Search for the cell housing the specified text and yield its (x, y) center coordinate. 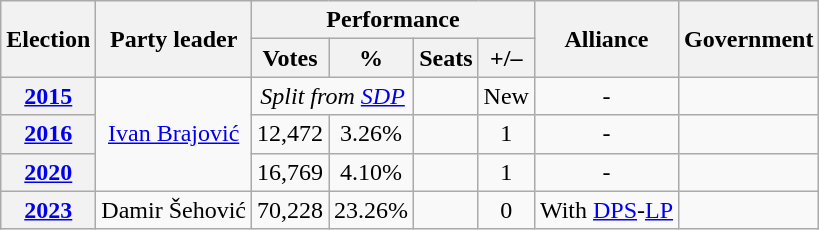
Votes (290, 58)
Seats (446, 58)
Election (48, 39)
4.10% (372, 172)
3.26% (372, 134)
0 (506, 210)
With DPS-LP (606, 210)
% (372, 58)
2016 (48, 134)
Alliance (606, 39)
2023 (48, 210)
Ivan Brajović (174, 134)
23.26% (372, 210)
Damir Šehović (174, 210)
2015 (48, 96)
Performance (394, 20)
Government (749, 39)
Party leader (174, 39)
16,769 (290, 172)
+/– (506, 58)
12,472 (290, 134)
2020 (48, 172)
Split from SDP (333, 96)
New (506, 96)
70,228 (290, 210)
